Capture the cell that displays the provided text and extract its (x, y) central coordinate. 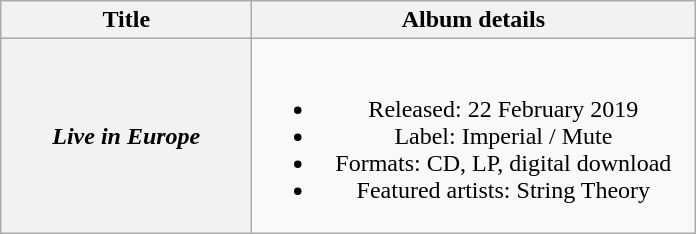
Live in Europe (126, 136)
Released: 22 February 2019Label: Imperial / MuteFormats: CD, LP, digital downloadFeatured artists: String Theory (474, 136)
Album details (474, 20)
Title (126, 20)
